Return (X, Y) of the center of cell containing provided text 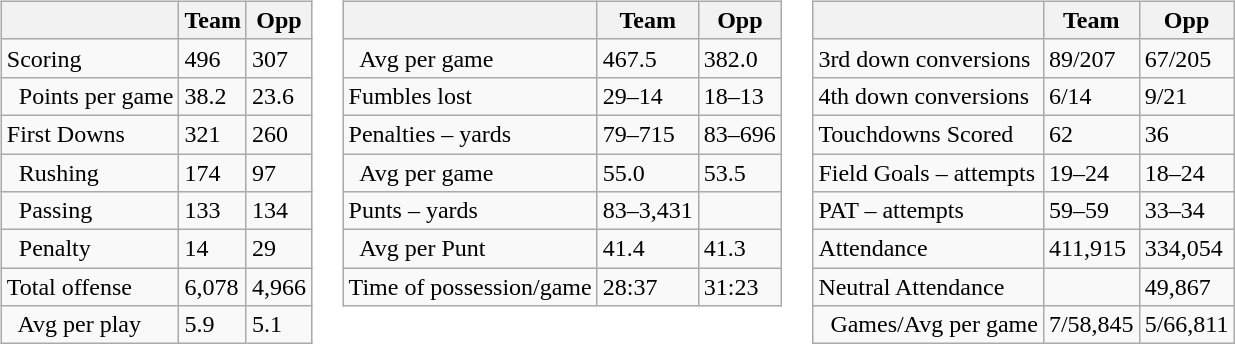
Penalties – yards (470, 134)
83–696 (740, 134)
174 (213, 173)
PAT – attempts (928, 211)
411,915 (1091, 249)
Scoring (90, 58)
36 (1186, 134)
59–59 (1091, 211)
9/21 (1186, 96)
41.3 (740, 249)
Passing (90, 211)
467.5 (648, 58)
Avg per Punt (470, 249)
79–715 (648, 134)
Penalty (90, 249)
49,867 (1186, 287)
Attendance (928, 249)
307 (278, 58)
97 (278, 173)
28:37 (648, 287)
23.6 (278, 96)
382.0 (740, 58)
133 (213, 211)
5.1 (278, 325)
Punts – yards (470, 211)
321 (213, 134)
7/58,845 (1091, 325)
Neutral Attendance (928, 287)
29 (278, 249)
41.4 (648, 249)
89/207 (1091, 58)
Fumbles lost (470, 96)
33–34 (1186, 211)
5.9 (213, 325)
First Downs (90, 134)
18–13 (740, 96)
Touchdowns Scored (928, 134)
55.0 (648, 173)
Points per game (90, 96)
260 (278, 134)
18–24 (1186, 173)
Time of possession/game (470, 287)
19–24 (1091, 173)
334,054 (1186, 249)
31:23 (740, 287)
53.5 (740, 173)
6/14 (1091, 96)
6,078 (213, 287)
5/66,811 (1186, 325)
Games/Avg per game (928, 325)
496 (213, 58)
Field Goals – attempts (928, 173)
3rd down conversions (928, 58)
67/205 (1186, 58)
Avg per play (90, 325)
Rushing (90, 173)
29–14 (648, 96)
Total offense (90, 287)
134 (278, 211)
4,966 (278, 287)
83–3,431 (648, 211)
38.2 (213, 96)
4th down conversions (928, 96)
62 (1091, 134)
14 (213, 249)
